From the cell containing the given text, extract its center point as [x, y] coordinate. 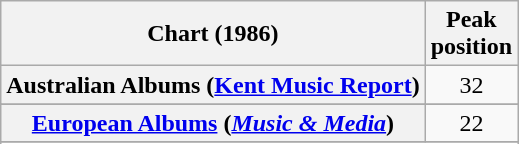
22 [471, 123]
European Albums (Music & Media) [213, 123]
Peakposition [471, 34]
Australian Albums (Kent Music Report) [213, 85]
Chart (1986) [213, 34]
32 [471, 85]
